Find where the given text appears and provide that cell's center as (X, Y) coordinate. 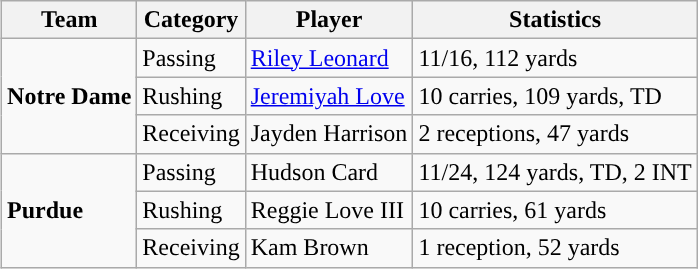
Reggie Love III (329, 210)
Kam Brown (329, 248)
11/24, 124 yards, TD, 2 INT (555, 172)
Purdue (70, 210)
Player (329, 20)
1 reception, 52 yards (555, 248)
Hudson Card (329, 172)
Notre Dame (70, 96)
Jayden Harrison (329, 134)
Jeremiyah Love (329, 96)
Statistics (555, 20)
2 receptions, 47 yards (555, 134)
Category (191, 20)
10 carries, 109 yards, TD (555, 96)
11/16, 112 yards (555, 58)
Team (70, 20)
10 carries, 61 yards (555, 210)
Riley Leonard (329, 58)
